Identify which cell holds the provided text, then report its (x, y) central coordinate. 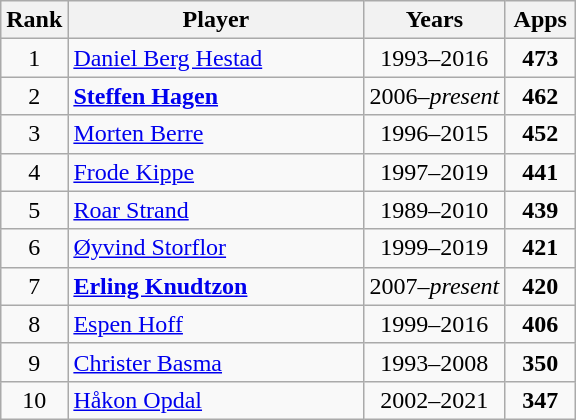
Daniel Berg Hestad (216, 58)
Rank (34, 20)
1999–2019 (434, 248)
Frode Kippe (216, 172)
8 (34, 324)
1993–2016 (434, 58)
10 (34, 400)
1997–2019 (434, 172)
1999–2016 (434, 324)
1 (34, 58)
Apps (540, 20)
4 (34, 172)
2002–2021 (434, 400)
441 (540, 172)
452 (540, 134)
Håkon Opdal (216, 400)
Steffen Hagen (216, 96)
347 (540, 400)
Erling Knudtzon (216, 286)
1996–2015 (434, 134)
Player (216, 20)
350 (540, 362)
420 (540, 286)
7 (34, 286)
406 (540, 324)
Morten Berre (216, 134)
2006–present (434, 96)
Øyvind Storflor (216, 248)
2007–present (434, 286)
5 (34, 210)
3 (34, 134)
2 (34, 96)
1989–2010 (434, 210)
6 (34, 248)
421 (540, 248)
462 (540, 96)
9 (34, 362)
Years (434, 20)
1993–2008 (434, 362)
Roar Strand (216, 210)
439 (540, 210)
473 (540, 58)
Christer Basma (216, 362)
Espen Hoff (216, 324)
